Output the (x, y) coordinate of the center of the cell containing the given text.  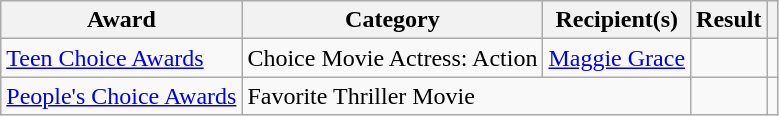
Result (729, 20)
Category (392, 20)
Maggie Grace (617, 58)
Choice Movie Actress: Action (392, 58)
Teen Choice Awards (122, 58)
Favorite Thriller Movie (466, 96)
People's Choice Awards (122, 96)
Recipient(s) (617, 20)
Award (122, 20)
